Return [x, y] of the center of cell containing provided text 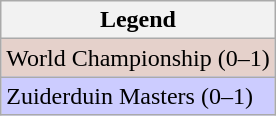
Zuiderduin Masters (0–1) [138, 96]
Legend [138, 20]
World Championship (0–1) [138, 58]
